Output the (X, Y) coordinate of the center of the cell containing the given text.  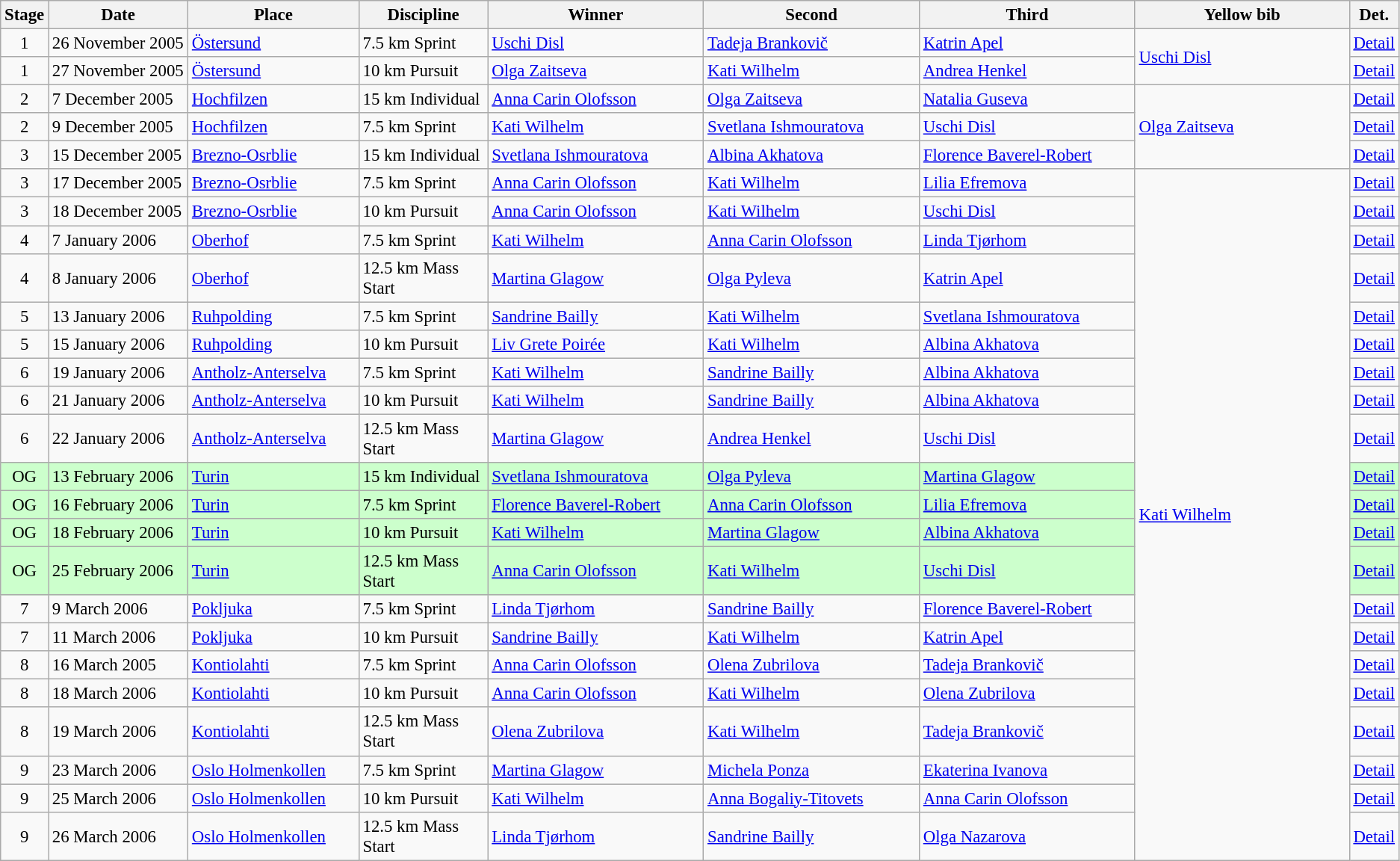
7 January 2006 (118, 240)
22 January 2006 (118, 438)
25 March 2006 (118, 798)
Place (273, 15)
7 December 2005 (118, 99)
26 March 2006 (118, 836)
Second (811, 15)
13 January 2006 (118, 316)
8 January 2006 (118, 278)
19 January 2006 (118, 372)
13 February 2006 (118, 477)
23 March 2006 (118, 770)
Discipline (423, 15)
9 March 2006 (118, 609)
25 February 2006 (118, 571)
26 November 2005 (118, 43)
19 March 2006 (118, 732)
11 March 2006 (118, 638)
15 December 2005 (118, 155)
27 November 2005 (118, 71)
Date (118, 15)
Det. (1374, 15)
Stage (25, 15)
Olga Nazarova (1026, 836)
16 February 2006 (118, 504)
Yellow bib (1242, 15)
Winner (596, 15)
18 February 2006 (118, 533)
16 March 2005 (118, 665)
21 January 2006 (118, 401)
9 December 2005 (118, 127)
18 December 2005 (118, 212)
Liv Grete Poirée (596, 344)
18 March 2006 (118, 694)
15 January 2006 (118, 344)
Natalia Guseva (1026, 99)
Third (1026, 15)
Michela Ponza (811, 770)
Ekaterina Ivanova (1026, 770)
Anna Bogaliy-Titovets (811, 798)
17 December 2005 (118, 183)
